Output the [x, y] coordinate of the center of the cell containing the given text.  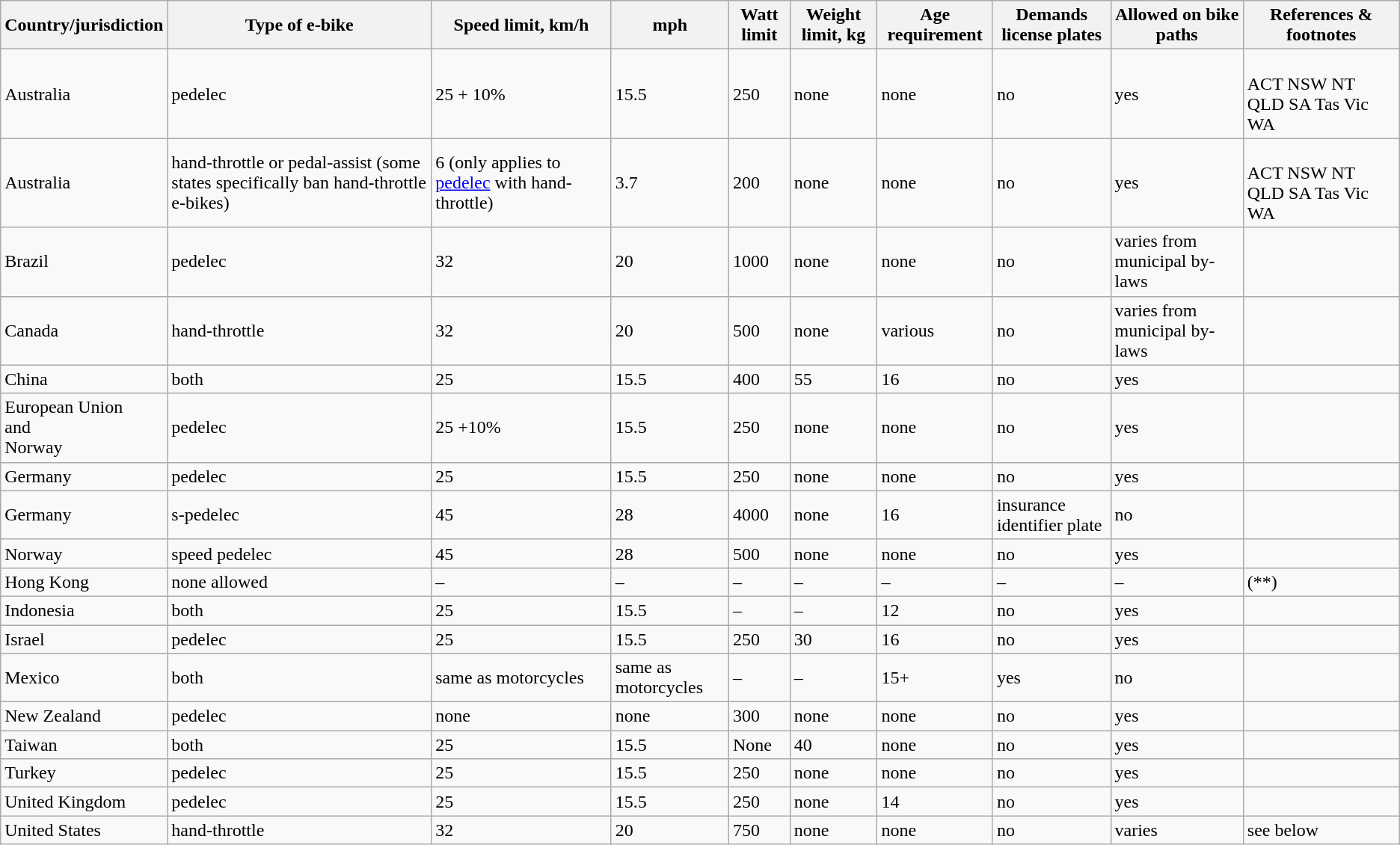
Demands license plates [1051, 25]
3.7 [670, 182]
Speed limit, km/h [521, 25]
China [84, 379]
300 [759, 716]
varies [1177, 830]
Mexico [84, 677]
s-pedelec [299, 514]
Indonesia [84, 610]
insurance identifier plate [1051, 514]
400 [759, 379]
New Zealand [84, 716]
Watt limit [759, 25]
55 [833, 379]
(**) [1321, 582]
25 + 10% [521, 94]
Type of e-bike [299, 25]
Age requirement [935, 25]
Israel [84, 639]
40 [833, 745]
30 [833, 639]
References & footnotes [1321, 25]
Brazil [84, 262]
None [759, 745]
1000 [759, 262]
Canada [84, 331]
12 [935, 610]
15+ [935, 677]
none allowed [299, 582]
25 +10% [521, 428]
United States [84, 830]
Turkey [84, 773]
750 [759, 830]
14 [935, 802]
Weight limit, kg [833, 25]
Norway [84, 553]
see below [1321, 830]
speed pedelec [299, 553]
mph [670, 25]
6 (only applies to pedelec with hand-throttle) [521, 182]
various [935, 331]
Taiwan [84, 745]
hand-throttle or pedal-assist (some states specifically ban hand-throttle e-bikes) [299, 182]
4000 [759, 514]
Allowed on bike paths [1177, 25]
United Kingdom [84, 802]
200 [759, 182]
European UnionandNorway [84, 428]
Country/jurisdiction [84, 25]
Hong Kong [84, 582]
